From the cell containing the given text, extract its center point as (x, y) coordinate. 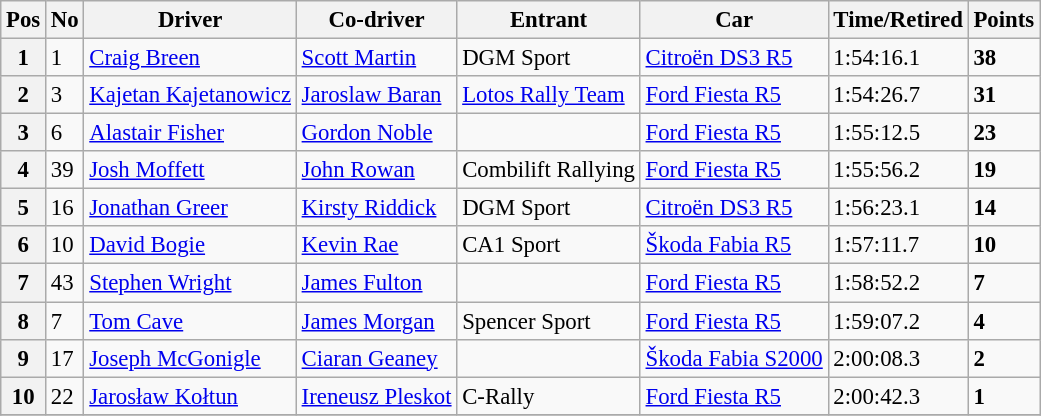
Pos (24, 20)
Ciaran Geaney (376, 358)
16 (65, 208)
38 (1004, 58)
1:54:16.1 (898, 58)
No (65, 20)
23 (1004, 133)
2:00:08.3 (898, 358)
31 (1004, 95)
Kajetan Kajetanowicz (190, 95)
Gordon Noble (376, 133)
Entrant (548, 20)
Joseph McGonigle (190, 358)
22 (65, 396)
39 (65, 170)
Jaroslaw Baran (376, 95)
14 (1004, 208)
43 (65, 283)
Josh Moffett (190, 170)
James Fulton (376, 283)
James Morgan (376, 321)
1:56:23.1 (898, 208)
Spencer Sport (548, 321)
Jarosław Kołtun (190, 396)
Kevin Rae (376, 245)
Jonathan Greer (190, 208)
19 (1004, 170)
1:58:52.2 (898, 283)
Kirsty Riddick (376, 208)
1:59:07.2 (898, 321)
CA1 Sport (548, 245)
Co-driver (376, 20)
1:57:11.7 (898, 245)
1:55:12.5 (898, 133)
Points (1004, 20)
Driver (190, 20)
8 (24, 321)
Combilift Rallying (548, 170)
9 (24, 358)
Stephen Wright (190, 283)
John Rowan (376, 170)
Alastair Fisher (190, 133)
Craig Breen (190, 58)
C-Rally (548, 396)
5 (24, 208)
Ireneusz Pleskot (376, 396)
Škoda Fabia S2000 (734, 358)
1:55:56.2 (898, 170)
1:54:26.7 (898, 95)
17 (65, 358)
Lotos Rally Team (548, 95)
Škoda Fabia R5 (734, 245)
Tom Cave (190, 321)
2:00:42.3 (898, 396)
Scott Martin (376, 58)
Car (734, 20)
David Bogie (190, 245)
Time/Retired (898, 20)
